Locate the cell with the specified text and output its (x, y) center coordinate. 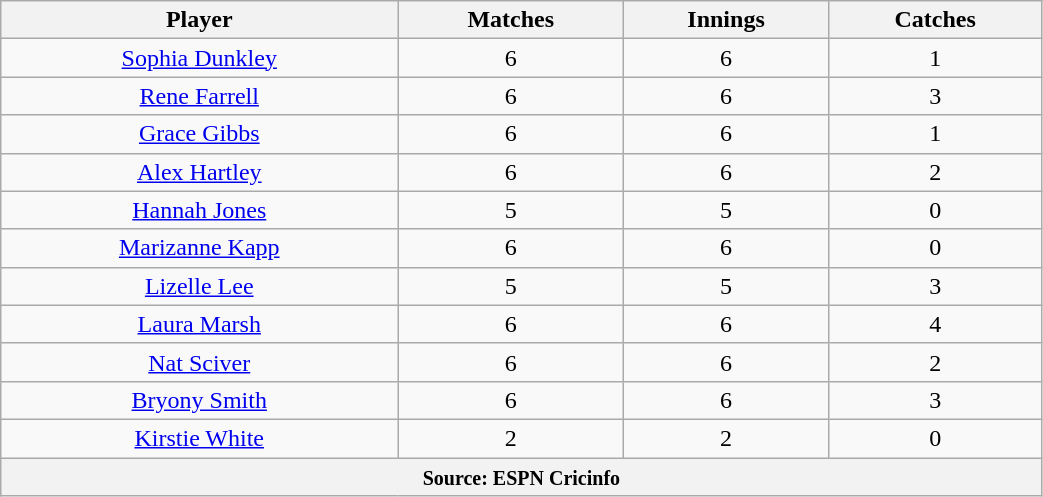
Player (200, 20)
Kirstie White (200, 438)
Matches (511, 20)
Source: ESPN Cricinfo (522, 477)
Innings (726, 20)
Alex Hartley (200, 172)
Grace Gibbs (200, 134)
Lizelle Lee (200, 286)
Bryony Smith (200, 400)
4 (935, 324)
Catches (935, 20)
Laura Marsh (200, 324)
Nat Sciver (200, 362)
Sophia Dunkley (200, 58)
Marizanne Kapp (200, 248)
Hannah Jones (200, 210)
Rene Farrell (200, 96)
